Detect which cell encompasses the target text, then output its (X, Y) center coordinate. 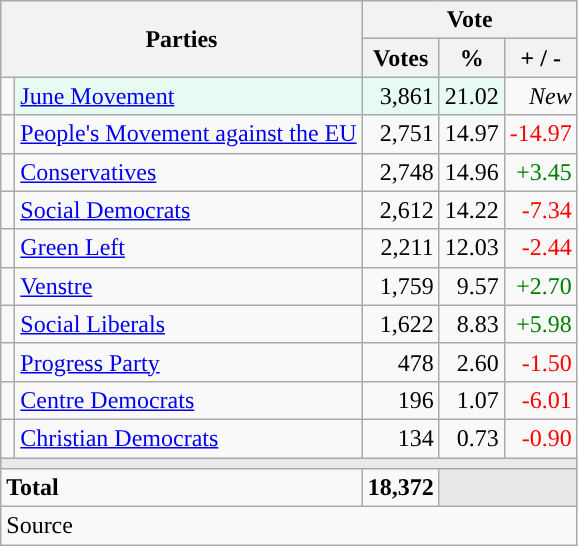
Social Liberals (188, 324)
+ / - (540, 58)
21.02 (472, 96)
Source (290, 526)
Votes (400, 58)
196 (400, 400)
Centre Democrats (188, 400)
-14.97 (540, 134)
0.73 (472, 438)
People's Movement against the EU (188, 134)
2,751 (400, 134)
Progress Party (188, 362)
Green Left (188, 248)
% (472, 58)
134 (400, 438)
3,861 (400, 96)
-1.50 (540, 362)
18,372 (400, 488)
Total (182, 488)
+3.45 (540, 172)
2,612 (400, 210)
+2.70 (540, 286)
-6.01 (540, 400)
2,211 (400, 248)
14.22 (472, 210)
+5.98 (540, 324)
Conservatives (188, 172)
Venstre (188, 286)
12.03 (472, 248)
-0.90 (540, 438)
1.07 (472, 400)
2.60 (472, 362)
Parties (182, 39)
14.97 (472, 134)
Social Democrats (188, 210)
-2.44 (540, 248)
2,748 (400, 172)
June Movement (188, 96)
14.96 (472, 172)
-7.34 (540, 210)
Vote (470, 20)
478 (400, 362)
1,759 (400, 286)
Christian Democrats (188, 438)
1,622 (400, 324)
8.83 (472, 324)
New (540, 96)
9.57 (472, 286)
